Pinpoint the cell where the given text exists, returning its [x, y] midpoint coordinate. 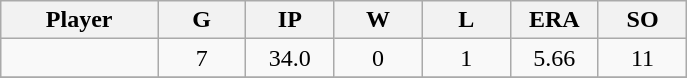
ERA [554, 20]
0 [378, 58]
34.0 [290, 58]
7 [202, 58]
W [378, 20]
5.66 [554, 58]
IP [290, 20]
L [466, 20]
1 [466, 58]
11 [642, 58]
G [202, 20]
Player [80, 20]
SO [642, 20]
